Output the (X, Y) coordinate of the center of the cell containing the given text.  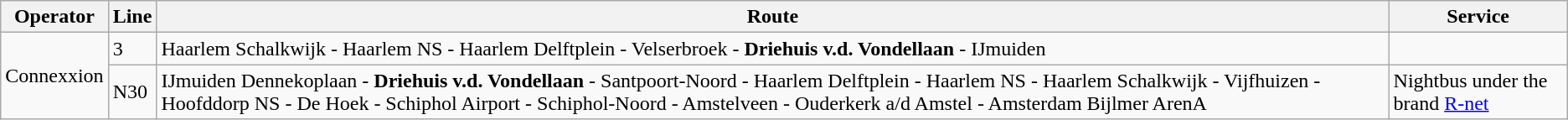
Nightbus under the brand R-net (1478, 92)
Haarlem Schalkwijk - Haarlem NS - Haarlem Delftplein - Velserbroek - Driehuis v.d. Vondellaan - IJmuiden (772, 49)
Route (772, 17)
Service (1478, 17)
Line (132, 17)
N30 (132, 92)
Operator (54, 17)
Connexxion (54, 76)
3 (132, 49)
